Determine the (x, y) coordinate at the center of the cell enclosing the given text.  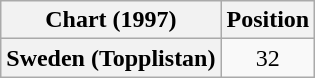
Sweden (Topplistan) (111, 58)
Chart (1997) (111, 20)
32 (268, 58)
Position (268, 20)
